Return the (x, y) coordinate for the center point of the cell that contains the specified text.  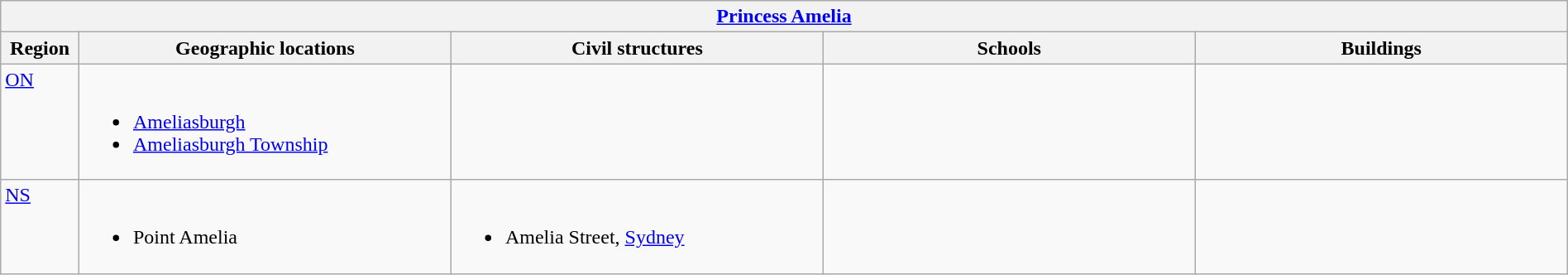
Point Amelia (265, 227)
Princess Amelia (784, 17)
NS (40, 227)
AmeliasburghAmeliasburgh Township (265, 122)
Civil structures (637, 48)
Region (40, 48)
Buildings (1381, 48)
Geographic locations (265, 48)
Amelia Street, Sydney (637, 227)
ON (40, 122)
Schools (1009, 48)
